From the cell containing the given text, extract its center point as [X, Y] coordinate. 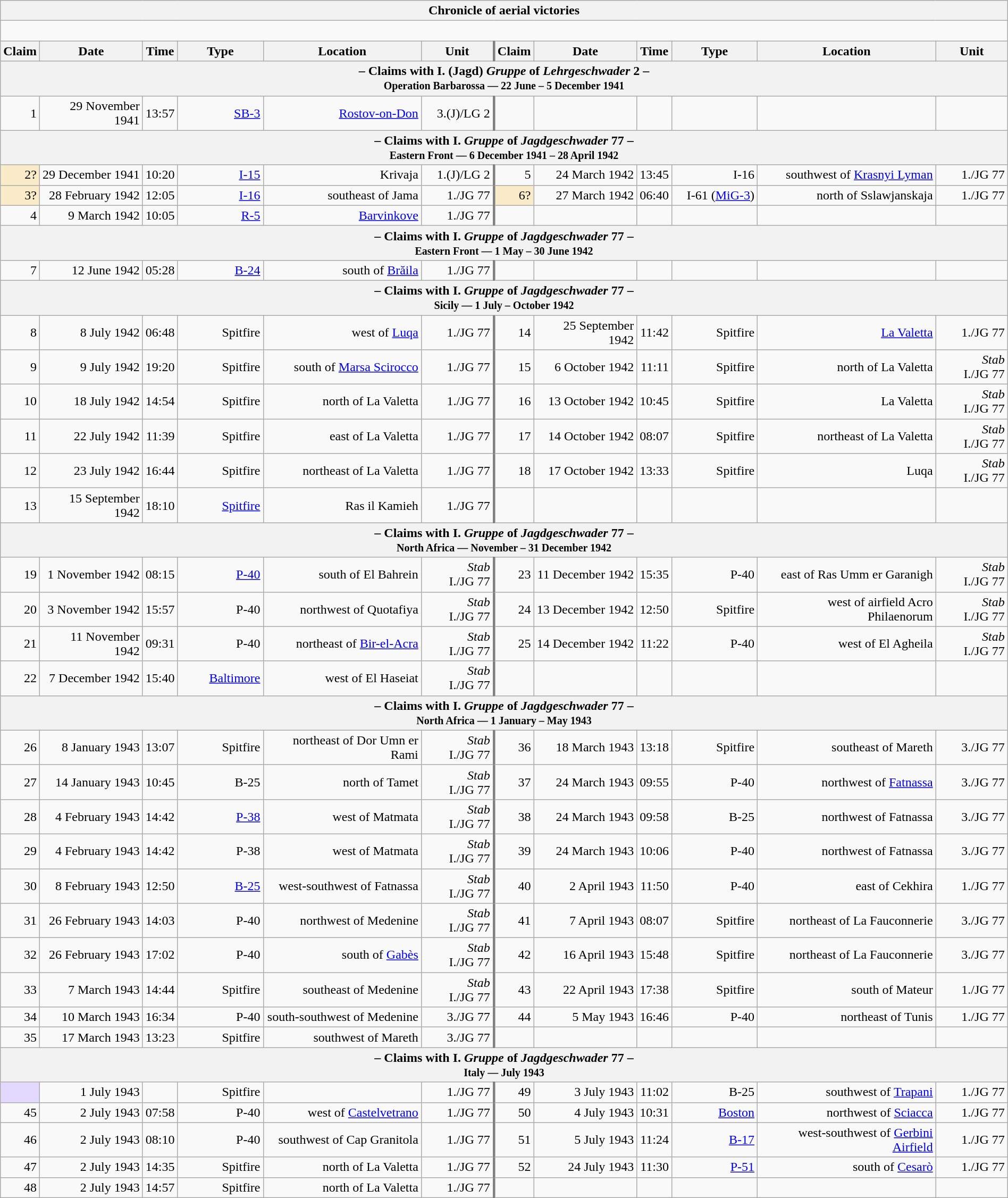
51 [514, 1140]
10 [20, 402]
13 [20, 505]
14 [514, 332]
3.(J)/LG 2 [457, 113]
06:48 [160, 332]
2 April 1943 [585, 886]
45 [20, 1112]
20 [20, 609]
Chronicle of aerial victories [504, 11]
5 May 1943 [585, 1017]
13:23 [160, 1037]
07:58 [160, 1112]
17:02 [160, 955]
14 December 1942 [585, 643]
27 [20, 782]
27 March 1942 [585, 195]
Barvinkove [342, 215]
41 [514, 921]
east of La Valetta [342, 436]
18:10 [160, 505]
3 July 1943 [585, 1092]
15:48 [654, 955]
16:46 [654, 1017]
Krivaja [342, 175]
– Claims with I. (Jagd) Gruppe of Lehrgeschwader 2 –Operation Barbarossa — 22 June – 5 December 1941 [504, 79]
8 January 1943 [91, 748]
48 [20, 1187]
16:44 [160, 471]
9 [20, 367]
44 [514, 1017]
11:11 [654, 367]
southeast of Medenine [342, 990]
7 April 1943 [585, 921]
9 March 1942 [91, 215]
17 [514, 436]
13:57 [160, 113]
09:31 [160, 643]
06:40 [654, 195]
north of Tamet [342, 782]
northeast of Bir-el-Acra [342, 643]
– Claims with I. Gruppe of Jagdgeschwader 77 –North Africa — 1 January – May 1943 [504, 713]
Luqa [847, 471]
south-southwest of Medenine [342, 1017]
14 January 1943 [91, 782]
36 [514, 748]
SB-3 [220, 113]
24 July 1943 [585, 1167]
14:44 [160, 990]
Boston [715, 1112]
northeast of Dor Umn er Rami [342, 748]
1 July 1943 [91, 1092]
22 July 1942 [91, 436]
24 March 1942 [585, 175]
6? [514, 195]
7 December 1942 [91, 678]
29 November 1941 [91, 113]
southeast of Jama [342, 195]
Ras il Kamieh [342, 505]
16 April 1943 [585, 955]
26 [20, 748]
29 December 1941 [91, 175]
1 [20, 113]
18 July 1942 [91, 402]
12 [20, 471]
18 March 1943 [585, 748]
15 September 1942 [91, 505]
08:15 [160, 574]
5 [514, 175]
Rostov-on-Don [342, 113]
5 July 1943 [585, 1140]
12 June 1942 [91, 270]
I-61 (MiG-3) [715, 195]
34 [20, 1017]
south of Marsa Scirocco [342, 367]
08:10 [160, 1140]
– Claims with I. Gruppe of Jagdgeschwader 77 –Sicily — 1 July – October 1942 [504, 298]
14:03 [160, 921]
14:54 [160, 402]
11 [20, 436]
13:33 [654, 471]
1.(J)/LG 2 [457, 175]
southwest of Trapani [847, 1092]
32 [20, 955]
2? [20, 175]
northeast of Tunis [847, 1017]
west-southwest of Fatnassa [342, 886]
west of Luqa [342, 332]
9 July 1942 [91, 367]
40 [514, 886]
37 [514, 782]
22 April 1943 [585, 990]
13:07 [160, 748]
38 [514, 817]
7 March 1943 [91, 990]
south of Cesarò [847, 1167]
12:05 [160, 195]
10:31 [654, 1112]
southwest of Cap Granitola [342, 1140]
west of airfield Acro Philaenorum [847, 609]
18 [514, 471]
south of Brăila [342, 270]
43 [514, 990]
23 [514, 574]
northwest of Quotafiya [342, 609]
39 [514, 851]
30 [20, 886]
11 December 1942 [585, 574]
4 [20, 215]
southwest of Mareth [342, 1037]
west of Castelvetrano [342, 1112]
4 July 1943 [585, 1112]
25 September 1942 [585, 332]
10:05 [160, 215]
49 [514, 1092]
15 [514, 367]
31 [20, 921]
14:57 [160, 1187]
09:55 [654, 782]
14 October 1942 [585, 436]
15:57 [160, 609]
10:06 [654, 851]
05:28 [160, 270]
– Claims with I. Gruppe of Jagdgeschwader 77 –Eastern Front — 6 December 1941 – 28 April 1942 [504, 148]
10 March 1943 [91, 1017]
B-24 [220, 270]
19:20 [160, 367]
10:20 [160, 175]
13 December 1942 [585, 609]
– Claims with I. Gruppe of Jagdgeschwader 77 –Italy — July 1943 [504, 1065]
west of El Agheila [847, 643]
29 [20, 851]
3 November 1942 [91, 609]
R-5 [220, 215]
13 October 1942 [585, 402]
13:45 [654, 175]
52 [514, 1167]
25 [514, 643]
Baltimore [220, 678]
north of Sslawjanskaja [847, 195]
11:39 [160, 436]
33 [20, 990]
09:58 [654, 817]
35 [20, 1037]
50 [514, 1112]
15:35 [654, 574]
11 November 1942 [91, 643]
– Claims with I. Gruppe of Jagdgeschwader 77 –North Africa — November – 31 December 1942 [504, 540]
8 July 1942 [91, 332]
19 [20, 574]
8 [20, 332]
16:34 [160, 1017]
south of Mateur [847, 990]
23 July 1942 [91, 471]
south of El Bahrein [342, 574]
P-51 [715, 1167]
3? [20, 195]
11:02 [654, 1092]
22 [20, 678]
southwest of Krasnyi Lyman [847, 175]
northwest of Medenine [342, 921]
7 [20, 270]
17 March 1943 [91, 1037]
28 February 1942 [91, 195]
46 [20, 1140]
west-southwest of Gerbini Airfield [847, 1140]
15:40 [160, 678]
16 [514, 402]
east of Cekhira [847, 886]
11:22 [654, 643]
8 February 1943 [91, 886]
13:18 [654, 748]
21 [20, 643]
11:30 [654, 1167]
southeast of Mareth [847, 748]
northwest of Sciacca [847, 1112]
42 [514, 955]
11:42 [654, 332]
47 [20, 1167]
6 October 1942 [585, 367]
1 November 1942 [91, 574]
east of Ras Umm er Garanigh [847, 574]
17:38 [654, 990]
south of Gabès [342, 955]
I-15 [220, 175]
14:35 [160, 1167]
west of El Haseiat [342, 678]
11:50 [654, 886]
11:24 [654, 1140]
28 [20, 817]
17 October 1942 [585, 471]
24 [514, 609]
– Claims with I. Gruppe of Jagdgeschwader 77 –Eastern Front — 1 May – 30 June 1942 [504, 242]
B-17 [715, 1140]
